Find where the given text appears and provide that cell's center as [X, Y] coordinate. 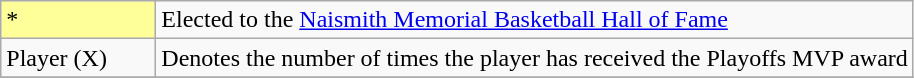
Denotes the number of times the player has received the Playoffs MVP award [535, 58]
Elected to the Naismith Memorial Basketball Hall of Fame [535, 20]
* [78, 20]
Player (X) [78, 58]
